Detect which cell encompasses the target text, then output its (x, y) center coordinate. 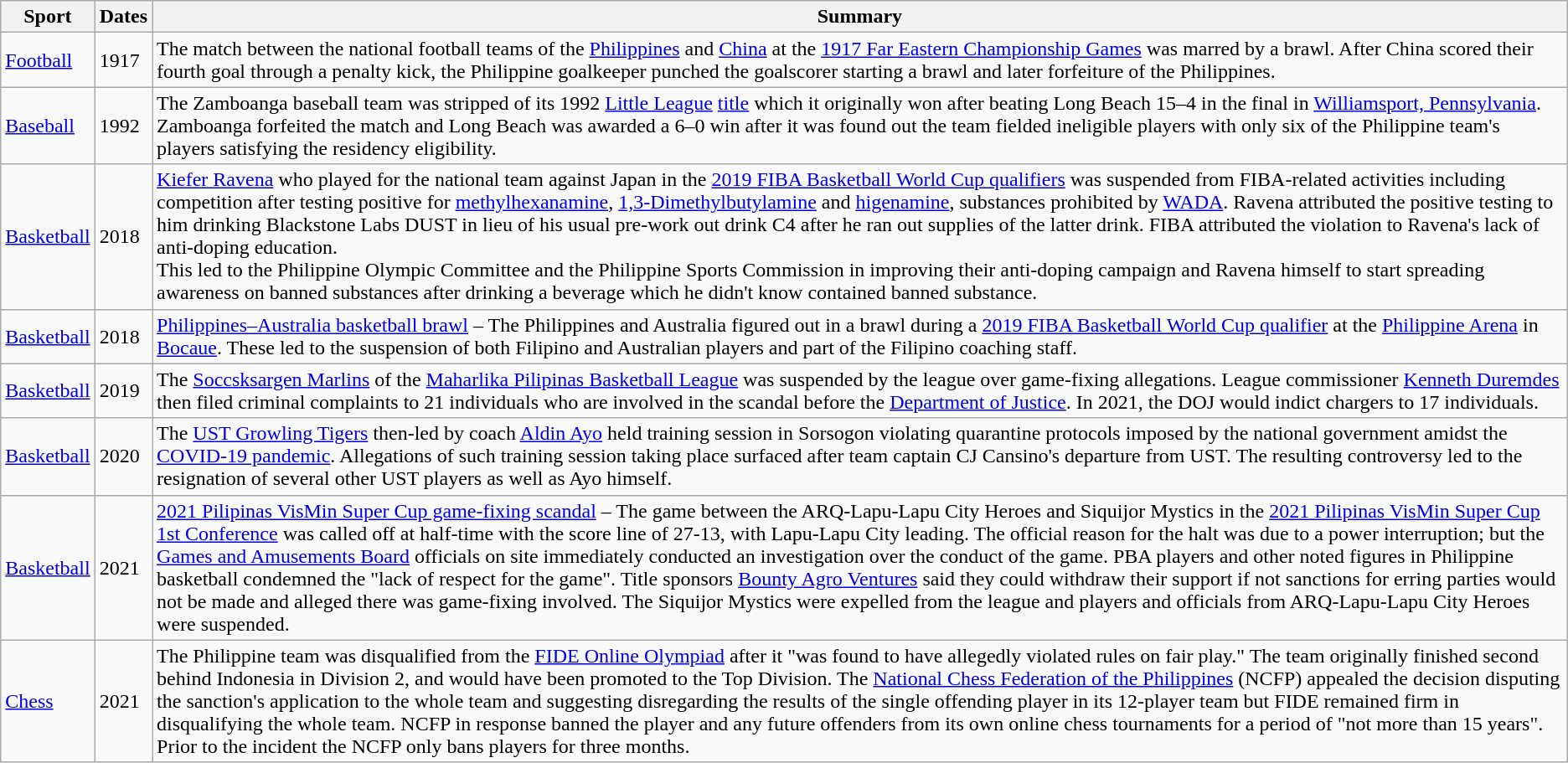
1992 (123, 126)
2019 (123, 390)
Baseball (48, 126)
Chess (48, 701)
Football (48, 60)
2020 (123, 456)
Dates (123, 17)
Sport (48, 17)
Summary (860, 17)
1917 (123, 60)
